Detect which cell encompasses the target text, then output its (X, Y) center coordinate. 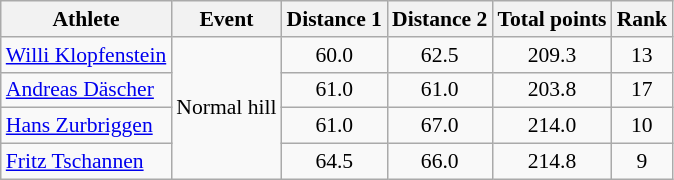
Hans Zurbriggen (86, 126)
Athlete (86, 19)
Distance 2 (440, 19)
Fritz Tschannen (86, 162)
60.0 (334, 55)
Andreas Däscher (86, 90)
67.0 (440, 126)
17 (642, 90)
214.0 (552, 126)
214.8 (552, 162)
203.8 (552, 90)
Normal hill (226, 108)
10 (642, 126)
Event (226, 19)
209.3 (552, 55)
Distance 1 (334, 19)
Willi Klopfenstein (86, 55)
64.5 (334, 162)
62.5 (440, 55)
9 (642, 162)
13 (642, 55)
Total points (552, 19)
Rank (642, 19)
66.0 (440, 162)
